Extract the [X, Y] coordinate from the center of the cell holding the provided text.  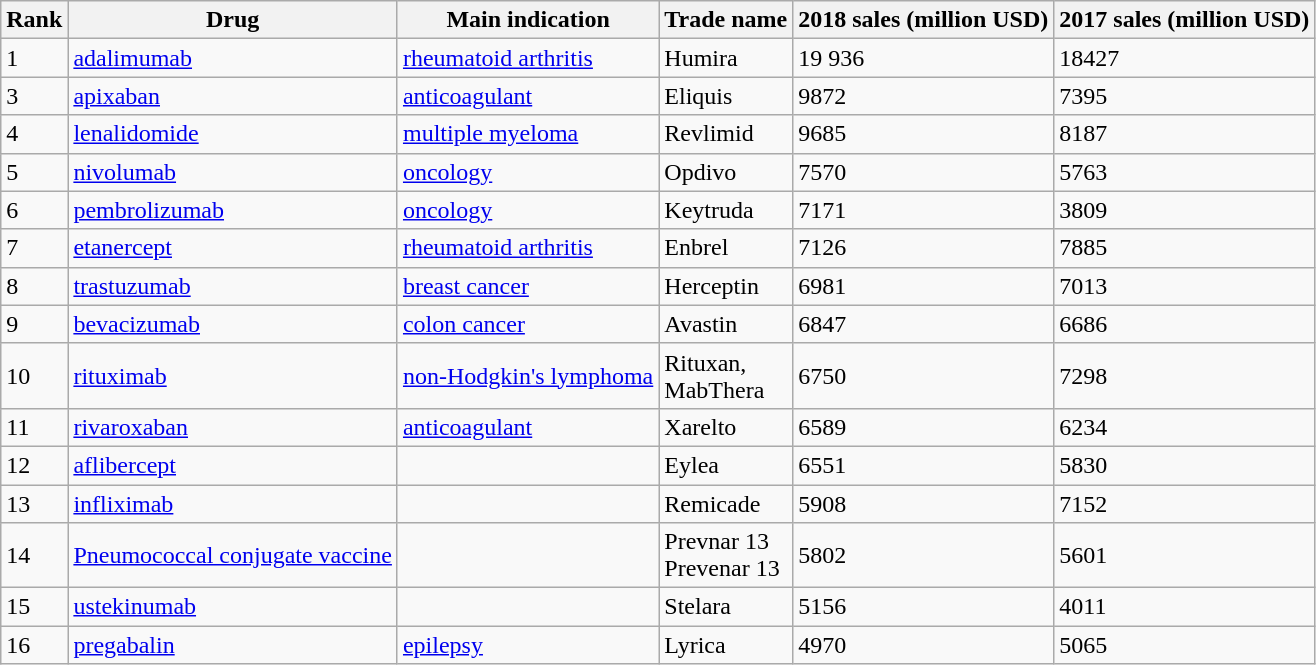
4011 [1184, 607]
7298 [1184, 376]
3809 [1184, 210]
6847 [924, 324]
epilepsy [528, 645]
etanercept [233, 248]
Rituxan,MabThera [726, 376]
Eylea [726, 465]
Main indication [528, 20]
6589 [924, 427]
Xarelto [726, 427]
lenalidomide [233, 134]
5908 [924, 503]
Prevnar 13Prevenar 13 [726, 556]
14 [34, 556]
9872 [924, 96]
12 [34, 465]
19 936 [924, 58]
Lyrica [726, 645]
5065 [1184, 645]
rituximab [233, 376]
6750 [924, 376]
non-Hodgkin's lymphoma [528, 376]
ustekinumab [233, 607]
7885 [1184, 248]
Eliquis [726, 96]
adalimumab [233, 58]
apixaban [233, 96]
8187 [1184, 134]
pregabalin [233, 645]
4970 [924, 645]
10 [34, 376]
7570 [924, 172]
18427 [1184, 58]
13 [34, 503]
6234 [1184, 427]
5830 [1184, 465]
9685 [924, 134]
Drug [233, 20]
colon cancer [528, 324]
1 [34, 58]
7171 [924, 210]
6551 [924, 465]
11 [34, 427]
16 [34, 645]
7013 [1184, 286]
Rank [34, 20]
Revlimid [726, 134]
5156 [924, 607]
5601 [1184, 556]
infliximab [233, 503]
Avastin [726, 324]
Humira [726, 58]
7 [34, 248]
trastuzumab [233, 286]
6981 [924, 286]
bevacizumab [233, 324]
7152 [1184, 503]
5763 [1184, 172]
Opdivo [726, 172]
5 [34, 172]
Keytruda [726, 210]
Trade name [726, 20]
2018 sales (million USD) [924, 20]
7395 [1184, 96]
multiple myeloma [528, 134]
Remicade [726, 503]
9 [34, 324]
7126 [924, 248]
3 [34, 96]
Herceptin [726, 286]
4 [34, 134]
Pneumococcal conjugate vaccine [233, 556]
aflibercept [233, 465]
Stelara [726, 607]
8 [34, 286]
5802 [924, 556]
6 [34, 210]
breast cancer [528, 286]
2017 sales (million USD) [1184, 20]
pembrolizumab [233, 210]
6686 [1184, 324]
nivolumab [233, 172]
15 [34, 607]
Enbrel [726, 248]
rivaroxaban [233, 427]
